Provide the (X, Y) coordinate of the cell's center where the given text is located.  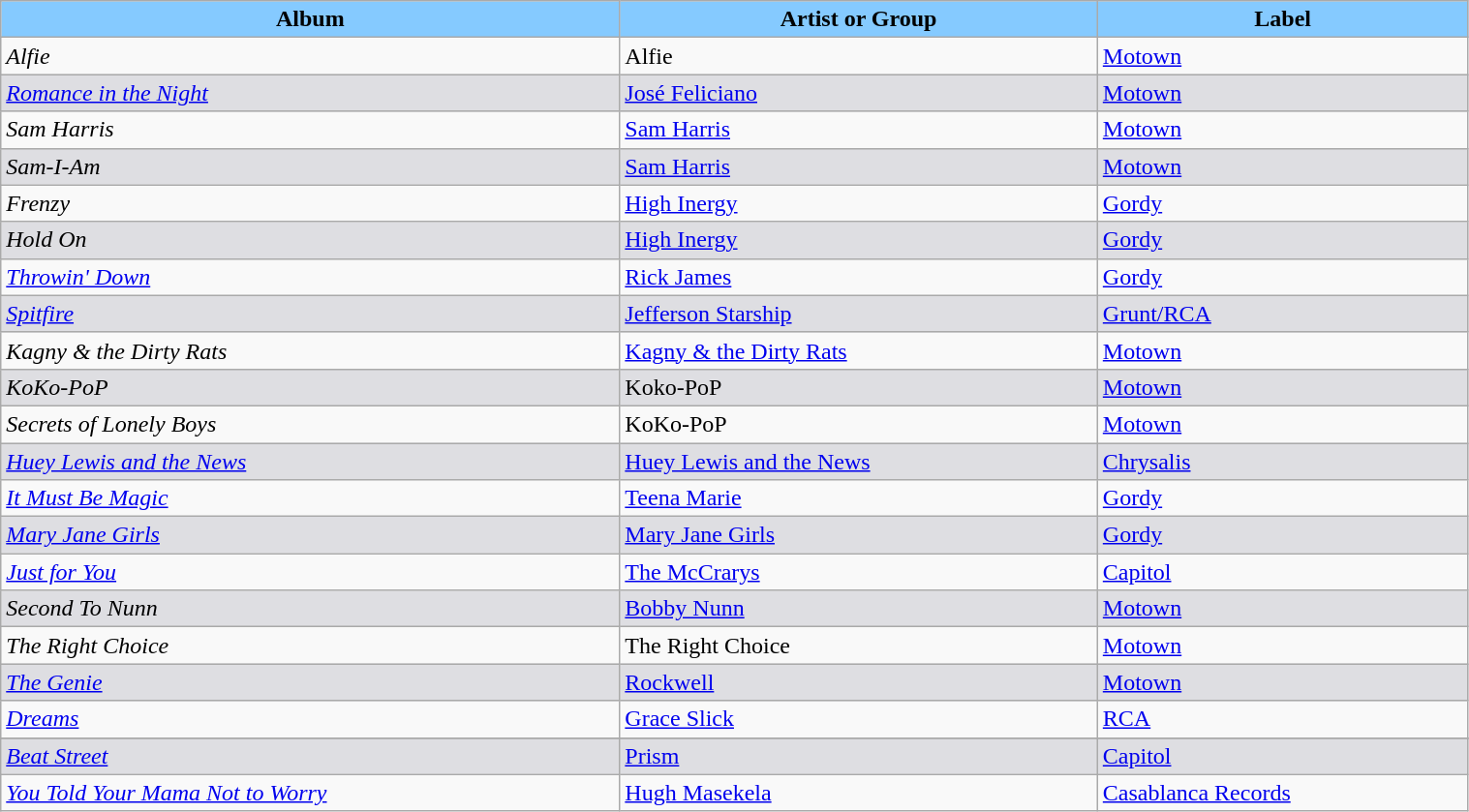
Spitfire (310, 314)
Romance in the Night (310, 93)
Jefferson Starship (858, 314)
Hugh Masekela (858, 793)
Teena Marie (858, 498)
Just for You (310, 572)
Rockwell (858, 682)
Secrets of Lonely Boys (310, 424)
RCA (1282, 719)
José Feliciano (858, 93)
Second To Nunn (310, 609)
Beat Street (310, 756)
You Told Your Mama Not to Worry (310, 793)
Koko-PoP (858, 387)
Bobby Nunn (858, 609)
The Genie (310, 682)
Grunt/RCA (1282, 314)
Sam-I-Am (310, 166)
Rick James (858, 277)
Throwin' Down (310, 277)
Casablanca Records (1282, 793)
Prism (858, 756)
Label (1282, 19)
The McCrarys (858, 572)
Hold On (310, 240)
Frenzy (310, 203)
Dreams (310, 719)
It Must Be Magic (310, 498)
Chrysalis (1282, 462)
Grace Slick (858, 719)
Artist or Group (858, 19)
Album (310, 19)
